Identify which cell holds the provided text, then report its (x, y) central coordinate. 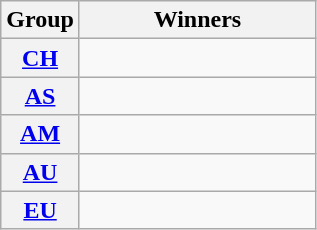
CH (40, 58)
AM (40, 134)
EU (40, 210)
Group (40, 20)
AS (40, 96)
Winners (197, 20)
AU (40, 172)
